From the cell containing the given text, extract its center point as (X, Y) coordinate. 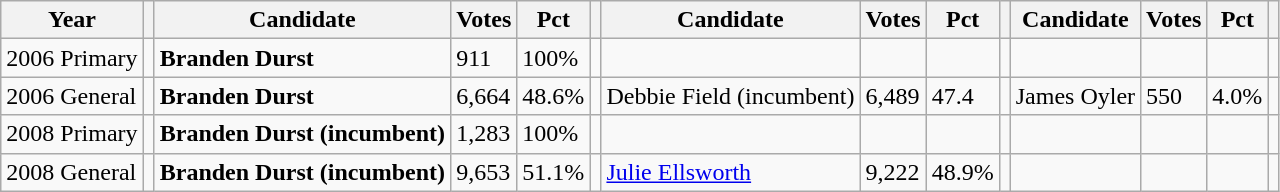
9,222 (893, 172)
911 (484, 58)
9,653 (484, 172)
48.9% (962, 172)
Debbie Field (incumbent) (730, 96)
1,283 (484, 134)
6,489 (893, 96)
2008 Primary (72, 134)
550 (1174, 96)
4.0% (1238, 96)
2006 General (72, 96)
Julie Ellsworth (730, 172)
51.1% (554, 172)
2008 General (72, 172)
James Oyler (1075, 96)
6,664 (484, 96)
47.4 (962, 96)
Year (72, 20)
2006 Primary (72, 58)
48.6% (554, 96)
